Identify which cell holds the provided text, then report its [X, Y] central coordinate. 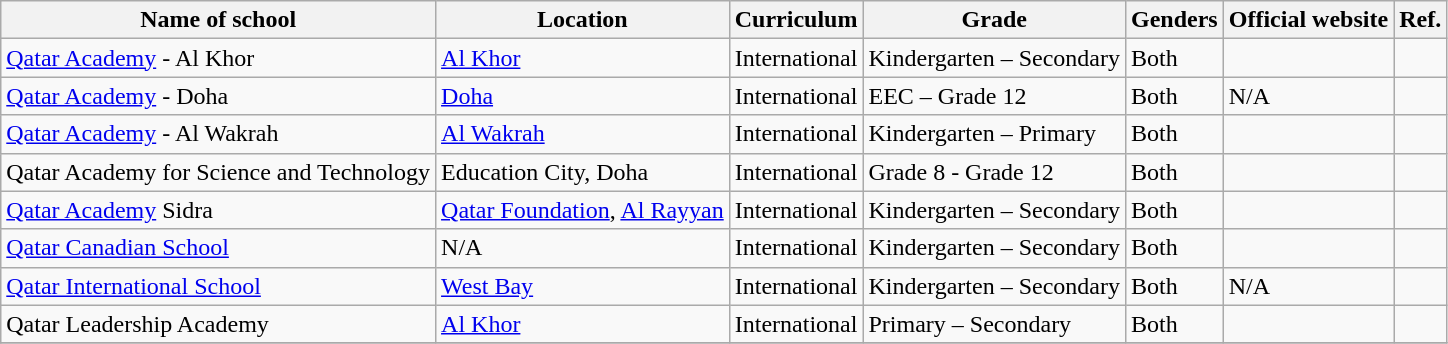
Kindergarten – Primary [994, 134]
Grade [994, 20]
Qatar Academy - Doha [218, 96]
West Bay [583, 286]
Primary – Secondary [994, 324]
Official website [1308, 20]
Qatar Leadership Academy [218, 324]
Qatar Foundation, Al Rayyan [583, 210]
EEC – Grade 12 [994, 96]
Location [583, 20]
Qatar Academy Sidra [218, 210]
Qatar International School [218, 286]
Qatar Academy - Al Khor [218, 58]
Genders [1175, 20]
Ref. [1420, 20]
Qatar Canadian School [218, 248]
Qatar Academy - Al Wakrah [218, 134]
Grade 8 - Grade 12 [994, 172]
Education City, Doha [583, 172]
Al Wakrah [583, 134]
Name of school [218, 20]
Qatar Academy for Science and Technology [218, 172]
Curriculum [796, 20]
Doha [583, 96]
